Scan for the cell matching the given text and deliver its (x, y) coordinate at center. 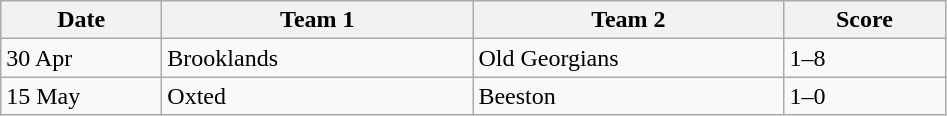
Date (82, 20)
30 Apr (82, 58)
Brooklands (318, 58)
1–0 (864, 96)
Beeston (628, 96)
1–8 (864, 58)
Oxted (318, 96)
Team 1 (318, 20)
Team 2 (628, 20)
Old Georgians (628, 58)
15 May (82, 96)
Score (864, 20)
